Return the (X, Y) coordinate for the center point of the cell that contains the specified text.  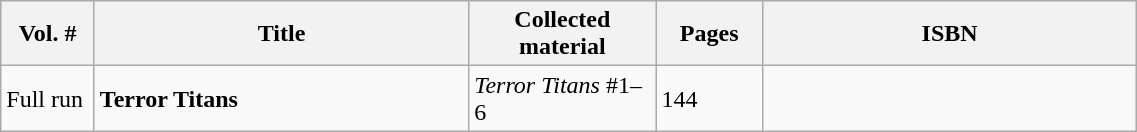
Vol. # (48, 34)
Pages (710, 34)
144 (710, 98)
Collected material (562, 34)
Terror Titans #1–6 (562, 98)
Terror Titans (281, 98)
Title (281, 34)
Full run (48, 98)
ISBN (949, 34)
